Pinpoint the cell where the given text exists, returning its [x, y] midpoint coordinate. 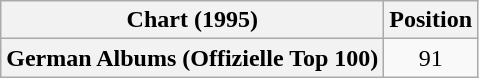
Position [431, 20]
German Albums (Offizielle Top 100) [192, 58]
Chart (1995) [192, 20]
91 [431, 58]
